Output the (X, Y) coordinate of the center of the cell containing the given text.  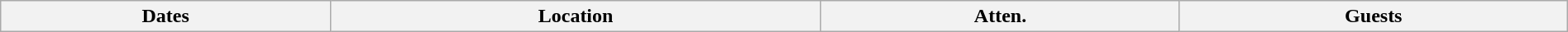
Dates (165, 16)
Guests (1373, 16)
Atten. (1001, 16)
Location (576, 16)
